Output the [X, Y] coordinate of the center of the cell containing the given text.  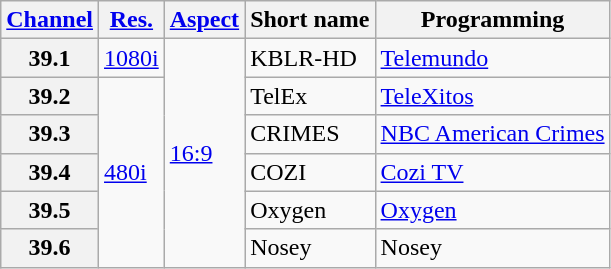
NBC American Crimes [492, 134]
TelEx [310, 96]
COZI [310, 172]
Cozi TV [492, 172]
Channel [50, 20]
16:9 [204, 153]
Res. [132, 20]
Aspect [204, 20]
39.3 [50, 134]
480i [132, 172]
39.6 [50, 248]
39.2 [50, 96]
KBLR-HD [310, 58]
Telemundo [492, 58]
39.1 [50, 58]
Short name [310, 20]
Programming [492, 20]
39.4 [50, 172]
CRIMES [310, 134]
TeleXitos [492, 96]
39.5 [50, 210]
1080i [132, 58]
